Output the [x, y] coordinate of the center of the cell containing the given text.  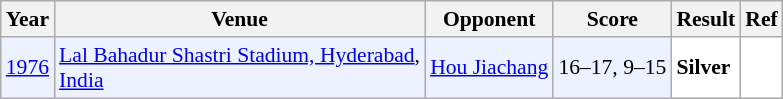
1976 [28, 68]
Ref [761, 19]
Silver [706, 68]
Score [612, 19]
Venue [240, 19]
Opponent [489, 19]
Result [706, 19]
Lal Bahadur Shastri Stadium, Hyderabad, India [240, 68]
16–17, 9–15 [612, 68]
Year [28, 19]
Hou Jiachang [489, 68]
